Search for the cell housing the specified text and yield its [x, y] center coordinate. 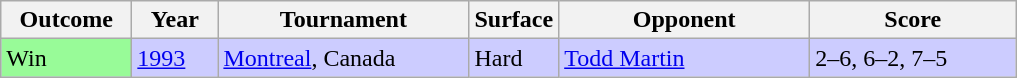
Score [913, 20]
Outcome [66, 20]
1993 [175, 58]
Hard [514, 58]
Todd Martin [684, 58]
2–6, 6–2, 7–5 [913, 58]
Tournament [344, 20]
Surface [514, 20]
Opponent [684, 20]
Montreal, Canada [344, 58]
Win [66, 58]
Year [175, 20]
